Detect which cell encompasses the target text, then output its (x, y) center coordinate. 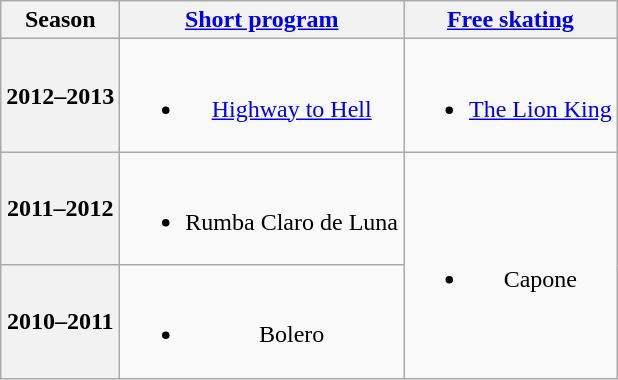
Bolero (262, 322)
Highway to Hell (262, 96)
2011–2012 (60, 208)
2012–2013 (60, 96)
Capone (511, 265)
The Lion King (511, 96)
Rumba Claro de Luna (262, 208)
2010–2011 (60, 322)
Free skating (511, 20)
Season (60, 20)
Short program (262, 20)
